Scan for the cell matching the given text and deliver its [x, y] coordinate at center. 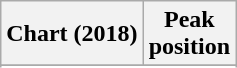
Peakposition [189, 34]
Chart (2018) [72, 34]
